Find where the given text appears and provide that cell's center as [X, Y] coordinate. 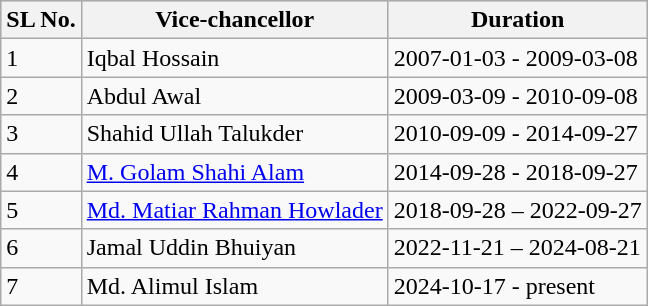
Duration [518, 20]
2018-09-28 – 2022-09-27 [518, 210]
Shahid Ullah Talukder [234, 134]
Md. Alimul Islam [234, 286]
3 [41, 134]
2022-11-21 – 2024-08-21 [518, 248]
2 [41, 96]
M. Golam Shahi Alam [234, 172]
2010-09-09 - 2014-09-27 [518, 134]
Iqbal Hossain [234, 58]
4 [41, 172]
2007-01-03 - 2009-03-08 [518, 58]
7 [41, 286]
6 [41, 248]
1 [41, 58]
Jamal Uddin Bhuiyan [234, 248]
Abdul Awal [234, 96]
5 [41, 210]
SL No. [41, 20]
2009-03-09 - 2010-09-08 [518, 96]
2024-10-17 - present [518, 286]
2014-09-28 - 2018-09-27 [518, 172]
Vice-chancellor [234, 20]
Md. Matiar Rahman Howlader [234, 210]
